Locate the cell with the specified text and output its (x, y) center coordinate. 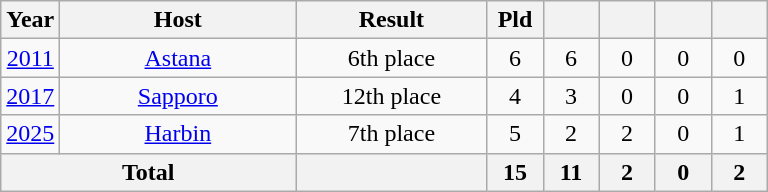
Pld (515, 20)
Year (30, 20)
6th place (392, 58)
2017 (30, 96)
Sapporo (178, 96)
2025 (30, 134)
Harbin (178, 134)
11 (571, 172)
Astana (178, 58)
5 (515, 134)
7th place (392, 134)
Result (392, 20)
Total (148, 172)
Host (178, 20)
3 (571, 96)
15 (515, 172)
12th place (392, 96)
4 (515, 96)
2011 (30, 58)
